Return [x, y] of the center of cell containing provided text 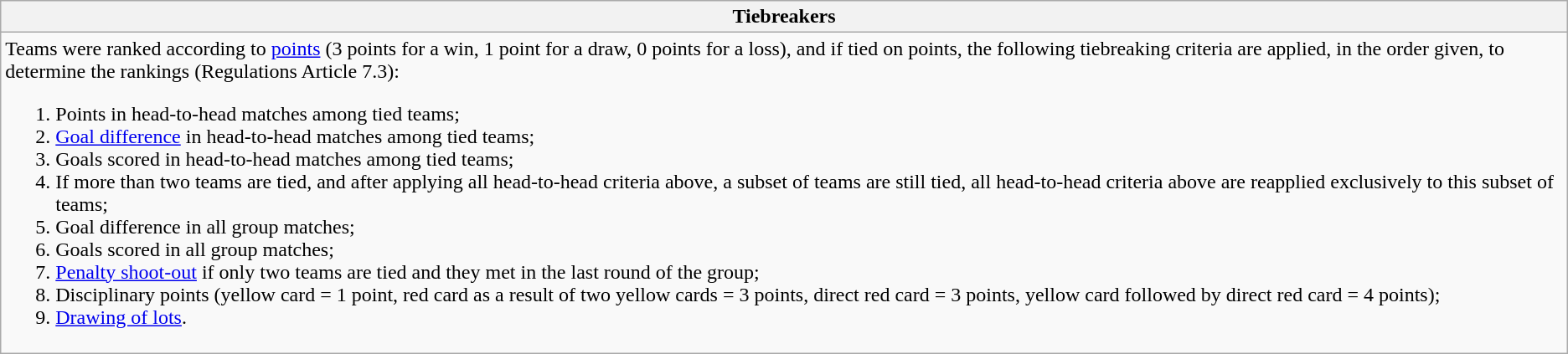
Tiebreakers [784, 17]
